Provide the [x, y] coordinate of the cell's center where the given text is located.  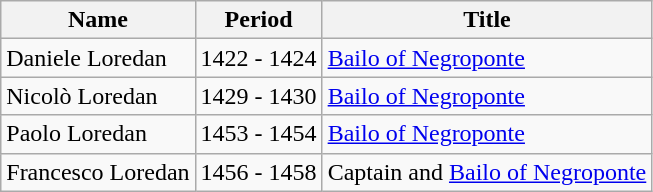
Captain and Bailo of Negroponte [487, 172]
Francesco Loredan [98, 172]
Name [98, 20]
Title [487, 20]
1429 - 1430 [258, 96]
1456 - 1458 [258, 172]
Daniele Loredan [98, 58]
Period [258, 20]
1422 - 1424 [258, 58]
1453 - 1454 [258, 134]
Nicolò Loredan [98, 96]
Paolo Loredan [98, 134]
